From the cell containing the given text, extract its center point as (x, y) coordinate. 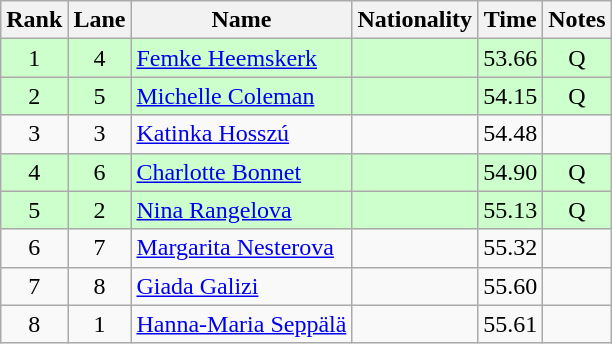
54.90 (510, 172)
Michelle Coleman (242, 96)
Giada Galizi (242, 286)
Margarita Nesterova (242, 248)
55.60 (510, 286)
Rank (34, 20)
55.13 (510, 210)
Hanna-Maria Seppälä (242, 324)
Lane (100, 20)
Nina Rangelova (242, 210)
Nationality (415, 20)
54.15 (510, 96)
Time (510, 20)
Notes (577, 20)
55.61 (510, 324)
54.48 (510, 134)
Femke Heemskerk (242, 58)
55.32 (510, 248)
53.66 (510, 58)
Name (242, 20)
Charlotte Bonnet (242, 172)
Katinka Hosszú (242, 134)
